Scan for the cell matching the given text and deliver its (x, y) coordinate at center. 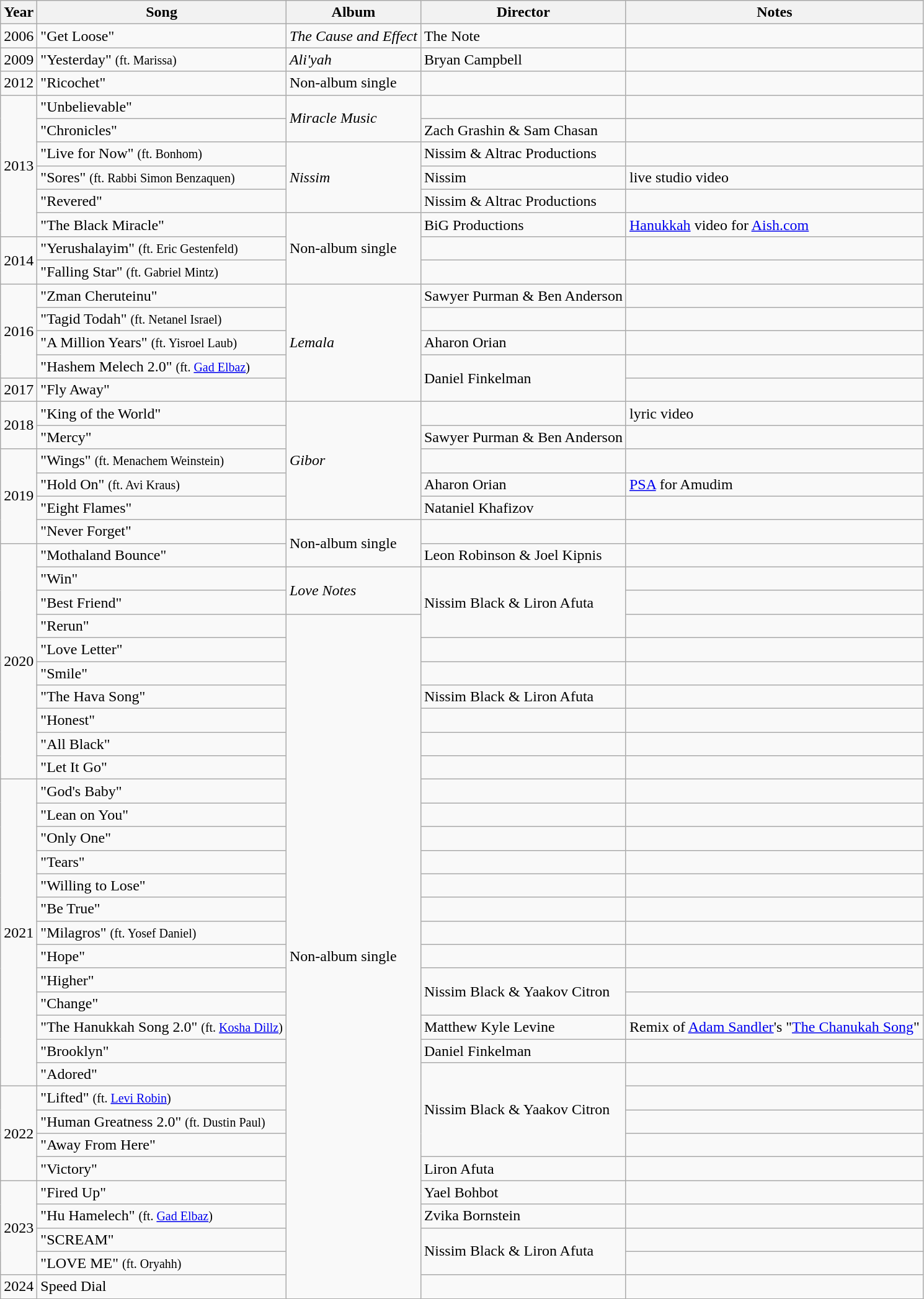
"Wings" (ft. Menachem Weinstein) (162, 461)
The Cause and Effect (353, 36)
"Tagid Todah" (ft. Netanel Israel) (162, 319)
"The Black Miracle" (162, 224)
"Milagros" (ft. Yosef Daniel) (162, 933)
live studio video (774, 177)
2023 (19, 1228)
"Eight Flames" (162, 508)
2020 (19, 661)
"Ricochet" (162, 83)
2009 (19, 60)
"Be True" (162, 909)
"Mothaland Bounce" (162, 555)
"Lean on You" (162, 815)
"Best Friend" (162, 602)
"Revered" (162, 201)
"Victory" (162, 1169)
Liron Afuta (523, 1169)
BiG Productions (523, 224)
Love Notes (353, 590)
"God's Baby" (162, 791)
Zvika Bornstein (523, 1216)
"Hashem Melech 2.0" (ft. Gad Elbaz) (162, 366)
"Unbelievable" (162, 107)
"Never Forget" (162, 531)
2013 (19, 166)
Matthew Kyle Levine (523, 1027)
"Sores" (ft. Rabbi Simon Benzaquen) (162, 177)
Bryan Campbell (523, 60)
"Tears" (162, 862)
"Win" (162, 579)
Director (523, 12)
Leon Robinson & Joel Kipnis (523, 555)
2021 (19, 933)
"SCREAM" (162, 1239)
"Get Loose" (162, 36)
"Yesterday" (ft. Marissa) (162, 60)
Notes (774, 12)
Album (353, 12)
"Willing to Lose" (162, 885)
"Smile" (162, 673)
Speed Dial (162, 1287)
"Only One" (162, 838)
Ali'yah (353, 60)
"Mercy" (162, 437)
2018 (19, 425)
Nataniel Khafizov (523, 508)
Song (162, 12)
2017 (19, 390)
"Yerushalayim" (ft. Eric Gestenfeld) (162, 248)
2014 (19, 260)
2019 (19, 496)
"King of the World" (162, 414)
Year (19, 12)
"Rerun" (162, 626)
Gibor (353, 461)
"The Hava Song" (162, 697)
2012 (19, 83)
"All Black" (162, 744)
Remix of Adam Sandler's "The Chanukah Song" (774, 1027)
"Falling Star" (ft. Gabriel Mintz) (162, 272)
"LOVE ME" (ft. Oryahh) (162, 1263)
Lemala (353, 343)
"Live for Now" (ft. Bonhom) (162, 154)
Zach Grashin & Sam Chasan (523, 130)
lyric video (774, 414)
2006 (19, 36)
"Hope" (162, 956)
"Change" (162, 1003)
2016 (19, 331)
"Human Greatness 2.0" (ft. Dustin Paul) (162, 1122)
"Let It Go" (162, 768)
"Higher" (162, 980)
Yael Bohbot (523, 1192)
"Honest" (162, 720)
"Lifted" (ft. Levi Robin) (162, 1098)
"Away From Here" (162, 1145)
"Hu Hamelech" (ft. Gad Elbaz) (162, 1216)
2024 (19, 1287)
Hanukkah video for Aish.com (774, 224)
"The Hanukkah Song 2.0" (ft. Kosha Dillz) (162, 1027)
2022 (19, 1133)
PSA for Amudim (774, 484)
"Zman Cheruteinu" (162, 296)
"Brooklyn" (162, 1051)
"A Million Years" (ft. Yisroel Laub) (162, 343)
"Adored" (162, 1075)
Miracle Music (353, 118)
"Love Letter" (162, 649)
"Fired Up" (162, 1192)
"Fly Away" (162, 390)
The Note (523, 36)
"Chronicles" (162, 130)
"Hold On" (ft. Avi Kraus) (162, 484)
